Locate the cell with the specified text and output its [X, Y] center coordinate. 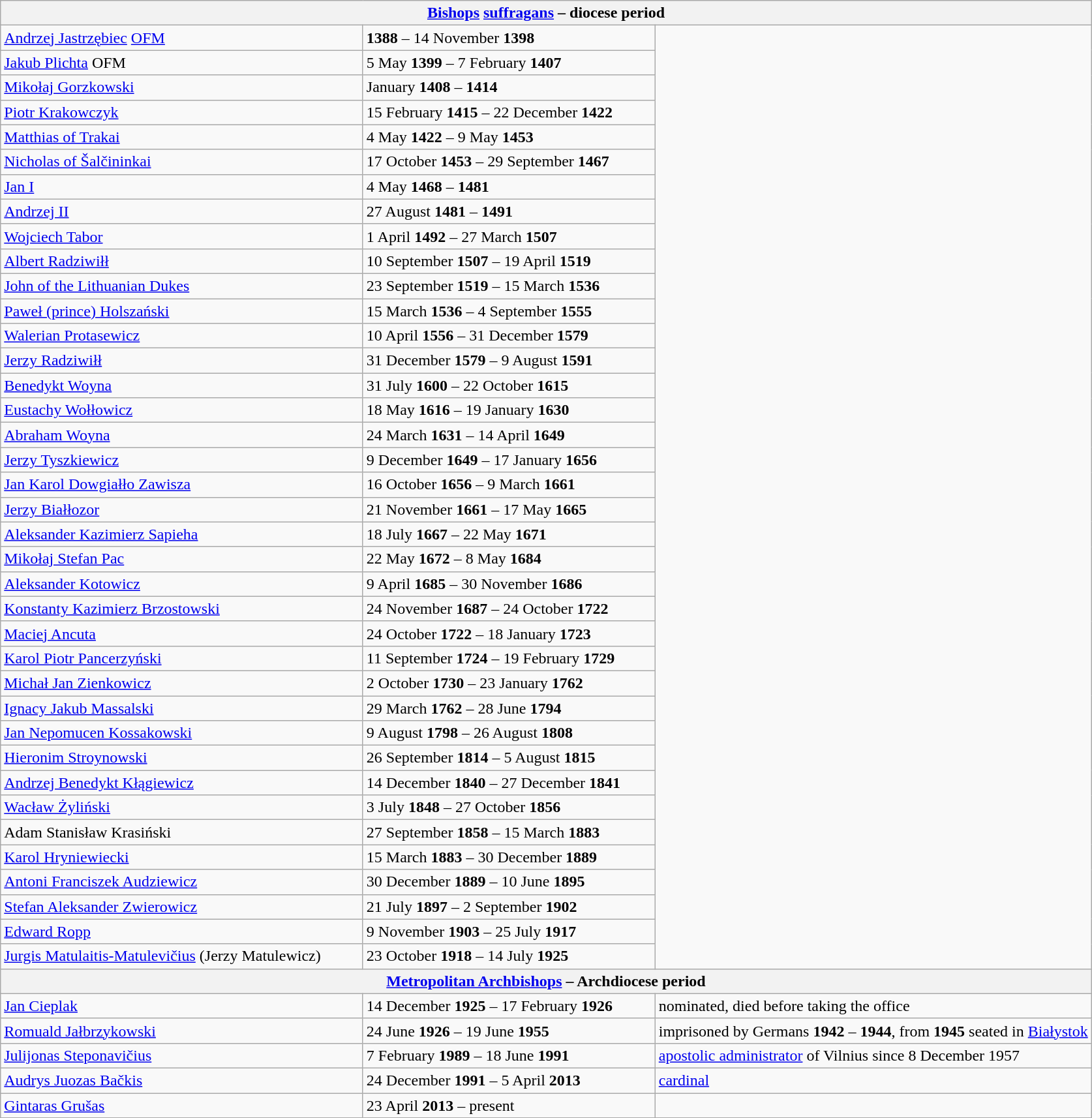
22 May 1672 – 8 May 1684 [509, 559]
9 December 1649 – 17 January 1656 [509, 460]
Andrzej II [182, 211]
Jurgis Matulaitis-Matulevičius (Jerzy Matulewicz) [182, 956]
Wojciech Tabor [182, 236]
Michał Jan Zienkowicz [182, 683]
imprisoned by Germans 1942 – 1944, from 1945 seated in Białystok [873, 1031]
14 December 1925 – 17 February 1926 [509, 1006]
15 February 1415 – 22 December 1422 [509, 112]
Albert Radziwiłł [182, 261]
18 May 1616 – 19 January 1630 [509, 410]
Jerzy Białłozor [182, 509]
29 March 1762 – 28 June 1794 [509, 708]
27 September 1858 – 15 March 1883 [509, 832]
Mikołaj Gorzkowski [182, 87]
Andrzej Jastrzębiec OFM [182, 38]
Romuald Jałbrzykowski [182, 1031]
2 October 1730 – 23 January 1762 [509, 683]
Eustachy Wołłowicz [182, 410]
Wacław Żyliński [182, 808]
1 April 1492 – 27 March 1507 [509, 236]
16 October 1656 – 9 March 1661 [509, 485]
Andrzej Benedykt Kłągiewicz [182, 783]
Jan Nepomucen Kossakowski [182, 733]
14 December 1840 – 27 December 1841 [509, 783]
John of the Lithuanian Dukes [182, 286]
Aleksander Kotowicz [182, 584]
9 November 1903 – 25 July 1917 [509, 931]
17 October 1453 – 29 September 1467 [509, 162]
Antoni Franciszek Audziewicz [182, 882]
15 March 1883 – 30 December 1889 [509, 857]
23 October 1918 – 14 July 1925 [509, 956]
31 December 1579 – 9 August 1591 [509, 361]
Jakub Plichta OFM [182, 63]
Edward Ropp [182, 931]
Stefan Aleksander Zwierowicz [182, 907]
5 May 1399 – 7 February 1407 [509, 63]
9 April 1685 – 30 November 1686 [509, 584]
Walerian Protasewicz [182, 336]
Benedykt Woyna [182, 385]
10 April 1556 – 31 December 1579 [509, 336]
27 August 1481 – 1491 [509, 211]
Konstanty Kazimierz Brzostowski [182, 609]
Jerzy Tyszkiewicz [182, 460]
4 May 1468 – 1481 [509, 187]
11 September 1724 – 19 February 1729 [509, 658]
apostolic administrator of Vilnius since 8 December 1957 [873, 1055]
Adam Stanisław Krasiński [182, 832]
Jerzy Radziwiłł [182, 361]
January 1408 – 1414 [509, 87]
Gintaras Grušas [182, 1106]
Hieronim Stroynowski [182, 758]
Piotr Krakowczyk [182, 112]
18 July 1667 – 22 May 1671 [509, 534]
24 March 1631 – 14 April 1649 [509, 435]
24 October 1722 – 18 January 1723 [509, 633]
Audrys Juozas Bačkis [182, 1080]
21 November 1661 – 17 May 1665 [509, 509]
Karol Hryniewiecki [182, 857]
Paweł (prince) Holszański [182, 311]
Julijonas Steponavičius [182, 1055]
Abraham Woyna [182, 435]
nominated, died before taking the office [873, 1006]
Jan I [182, 187]
26 September 1814 – 5 August 1815 [509, 758]
Jan Karol Dowgiałło Zawisza [182, 485]
Ignacy Jakub Massalski [182, 708]
24 June 1926 – 19 June 1955 [509, 1031]
15 March 1536 – 4 September 1555 [509, 311]
23 April 2013 – present [509, 1106]
24 December 1991 – 5 April 2013 [509, 1080]
Matthias of Trakai [182, 137]
cardinal [873, 1080]
3 July 1848 – 27 October 1856 [509, 808]
7 February 1989 – 18 June 1991 [509, 1055]
9 August 1798 – 26 August 1808 [509, 733]
4 May 1422 – 9 May 1453 [509, 137]
24 November 1687 – 24 October 1722 [509, 609]
10 September 1507 – 19 April 1519 [509, 261]
21 July 1897 – 2 September 1902 [509, 907]
Bishops suffragans – diocese period [546, 13]
Metropolitan Archbishops – Archdiocese period [546, 981]
30 December 1889 – 10 June 1895 [509, 882]
1388 – 14 November 1398 [509, 38]
23 September 1519 – 15 March 1536 [509, 286]
Jan Cieplak [182, 1006]
31 July 1600 – 22 October 1615 [509, 385]
Aleksander Kazimierz Sapieha [182, 534]
Nicholas of Šalčininkai [182, 162]
Maciej Ancuta [182, 633]
Karol Piotr Pancerzyński [182, 658]
Mikołaj Stefan Pac [182, 559]
